Scan for the cell matching the given text and deliver its (X, Y) coordinate at center. 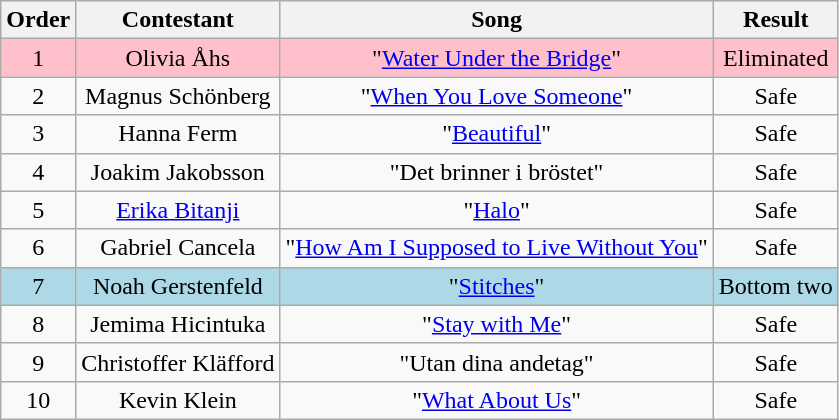
Noah Gerstenfeld (178, 286)
"Stitches" (496, 286)
10 (38, 400)
5 (38, 210)
9 (38, 362)
Gabriel Cancela (178, 248)
Kevin Klein (178, 400)
Erika Bitanji (178, 210)
"Stay with Me" (496, 324)
4 (38, 172)
Result (776, 20)
8 (38, 324)
1 (38, 58)
"Halo" (496, 210)
Christoffer Kläfford (178, 362)
"Water Under the Bridge" (496, 58)
Olivia Åhs (178, 58)
2 (38, 96)
"What About Us" (496, 400)
Joakim Jakobsson (178, 172)
3 (38, 134)
"Det brinner i bröstet" (496, 172)
Order (38, 20)
Eliminated (776, 58)
Contestant (178, 20)
7 (38, 286)
"Utan dina andetag" (496, 362)
"When You Love Someone" (496, 96)
Hanna Ferm (178, 134)
Song (496, 20)
6 (38, 248)
Jemima Hicintuka (178, 324)
Bottom two (776, 286)
Magnus Schönberg (178, 96)
"Beautiful" (496, 134)
"How Am I Supposed to Live Without You" (496, 248)
